Detect which cell encompasses the target text, then output its [X, Y] center coordinate. 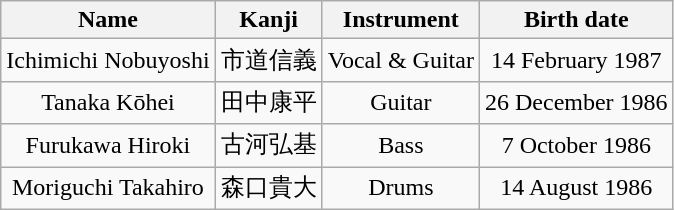
Instrument [400, 20]
Furukawa Hiroki [108, 146]
Moriguchi Takahiro [108, 188]
26 December 1986 [576, 102]
Vocal & Guitar [400, 60]
Name [108, 20]
14 August 1986 [576, 188]
7 October 1986 [576, 146]
Tanaka Kōhei [108, 102]
Bass [400, 146]
14 February 1987 [576, 60]
Drums [400, 188]
森口貴大 [268, 188]
田中康平 [268, 102]
Kanji [268, 20]
市道信義 [268, 60]
Guitar [400, 102]
古河弘基 [268, 146]
Birth date [576, 20]
Ichimichi Nobuyoshi [108, 60]
